Search for the cell housing the specified text and yield its [X, Y] center coordinate. 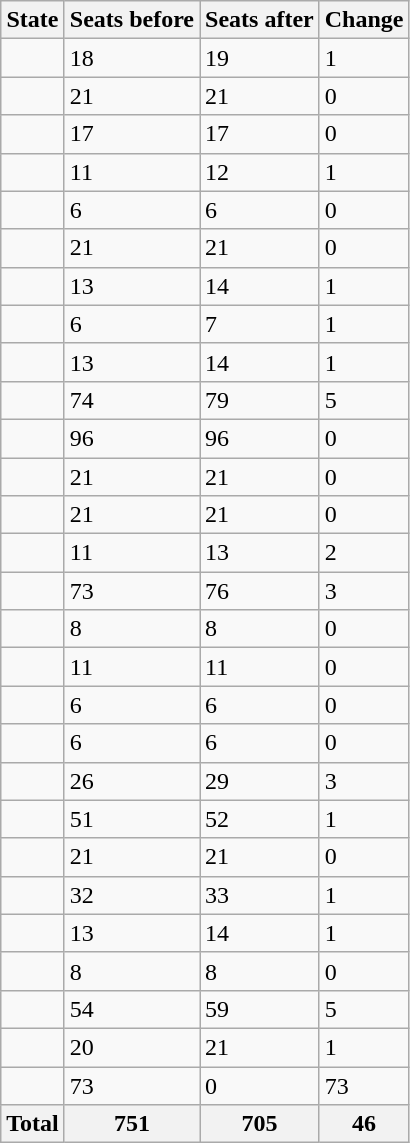
52 [260, 819]
26 [132, 781]
54 [132, 1009]
Seats after [260, 20]
32 [132, 895]
29 [260, 781]
33 [260, 895]
Seats before [132, 20]
705 [260, 1124]
12 [260, 172]
18 [132, 58]
19 [260, 58]
Change [364, 20]
76 [260, 591]
751 [132, 1124]
2 [364, 553]
7 [260, 324]
Total [33, 1124]
46 [364, 1124]
20 [132, 1047]
79 [260, 400]
59 [260, 1009]
State [33, 20]
51 [132, 819]
74 [132, 400]
